Return [x, y] of the center of cell containing provided text 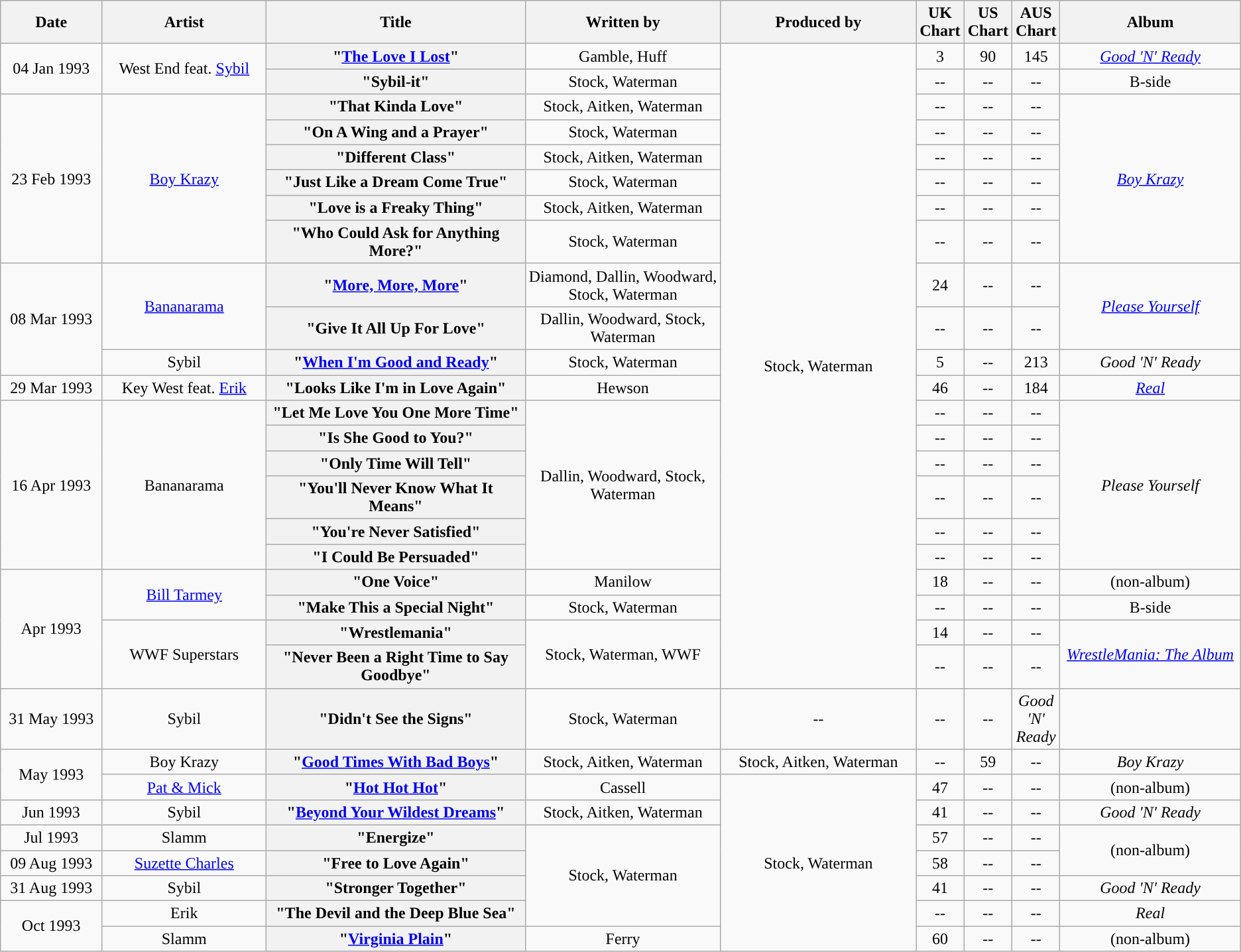
60 [940, 939]
"Wrestlemania" [396, 632]
"Stronger Together" [396, 888]
Oct 1993 [52, 926]
US Chart [988, 23]
"Never Been a Right Time to Say Goodbye" [396, 667]
3 [940, 56]
Produced by [818, 23]
"I Could Be Persuaded" [396, 557]
"More, More, More" [396, 285]
Pat & Mick [184, 787]
Jul 1993 [52, 837]
Hewson [623, 388]
"Energize" [396, 837]
Written by [623, 23]
47 [940, 787]
"Free to Love Again" [396, 863]
UK Chart [940, 23]
18 [940, 582]
"Give It All Up For Love" [396, 327]
Apr 1993 [52, 628]
Artist [184, 23]
04 Jan 1993 [52, 69]
Diamond, Dallin, Woodward, Stock, Waterman [623, 285]
90 [988, 56]
"Is She Good to You?" [396, 438]
08 Mar 1993 [52, 319]
"Hot Hot Hot" [396, 787]
"Only Time Will Tell" [396, 463]
14 [940, 632]
"Let Me Love You One More Time" [396, 413]
"Looks Like I'm in Love Again" [396, 388]
"Sybil-it" [396, 82]
09 Aug 1993 [52, 863]
16 Apr 1993 [52, 485]
24 [940, 285]
Date [52, 23]
5 [940, 362]
Jun 1993 [52, 812]
Stock, Waterman, WWF [623, 654]
WWF Superstars [184, 654]
"On A Wing and a Prayer" [396, 132]
31 May 1993 [52, 719]
AUS Chart [1036, 23]
"That Kinda Love" [396, 107]
Album [1150, 23]
Bill Tarmey [184, 595]
"The Love I Lost" [396, 56]
Ferry [623, 939]
46 [940, 388]
Manilow [623, 582]
59 [988, 762]
Key West feat. Erik [184, 388]
Cassell [623, 787]
Gamble, Huff [623, 56]
Erik [184, 914]
184 [1036, 388]
"The Devil and the Deep Blue Sea" [396, 914]
Suzette Charles [184, 863]
"You're Never Satisfied" [396, 532]
"Virginia Plain" [396, 939]
"You'll Never Know What It Means" [396, 497]
"Make This a Special Night" [396, 607]
WrestleMania: The Album [1150, 654]
145 [1036, 56]
May 1993 [52, 774]
"One Voice" [396, 582]
"Good Times With Bad Boys" [396, 762]
"Beyond Your Wildest Dreams" [396, 812]
"When I'm Good and Ready" [396, 362]
58 [940, 863]
West End feat. Sybil [184, 69]
Title [396, 23]
213 [1036, 362]
"Just Like a Dream Come True" [396, 182]
"Love is a Freaky Thing" [396, 208]
"Who Could Ask for Anything More?" [396, 241]
29 Mar 1993 [52, 388]
"Different Class" [396, 157]
31 Aug 1993 [52, 888]
23 Feb 1993 [52, 179]
57 [940, 837]
"Didn't See the Signs" [396, 719]
